Provide the (x, y) coordinate of the cell's center where the given text is located.  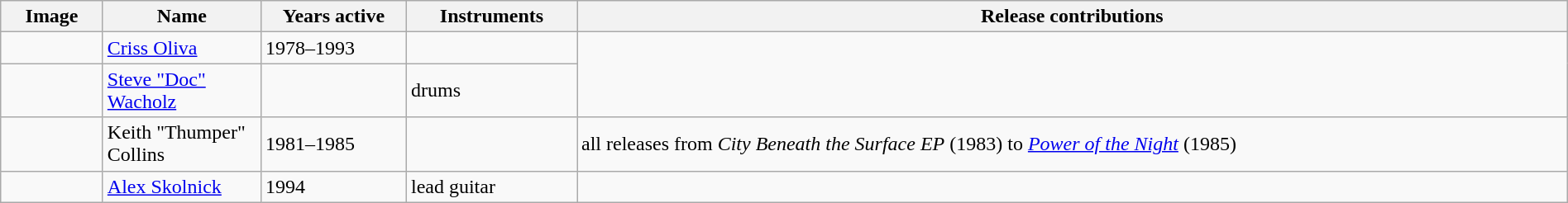
Release contributions (1073, 17)
Steve "Doc" Wacholz (182, 91)
Keith "Thumper" Collins (182, 144)
lead guitar (491, 186)
1994 (333, 186)
Name (182, 17)
Years active (333, 17)
drums (491, 91)
1981–1985 (333, 144)
all releases from City Beneath the Surface EP (1983) to Power of the Night (1985) (1073, 144)
Criss Oliva (182, 48)
Image (52, 17)
1978–1993 (333, 48)
Instruments (491, 17)
Alex Skolnick (182, 186)
